Extract the [x, y] coordinate from the center of the cell holding the provided text.  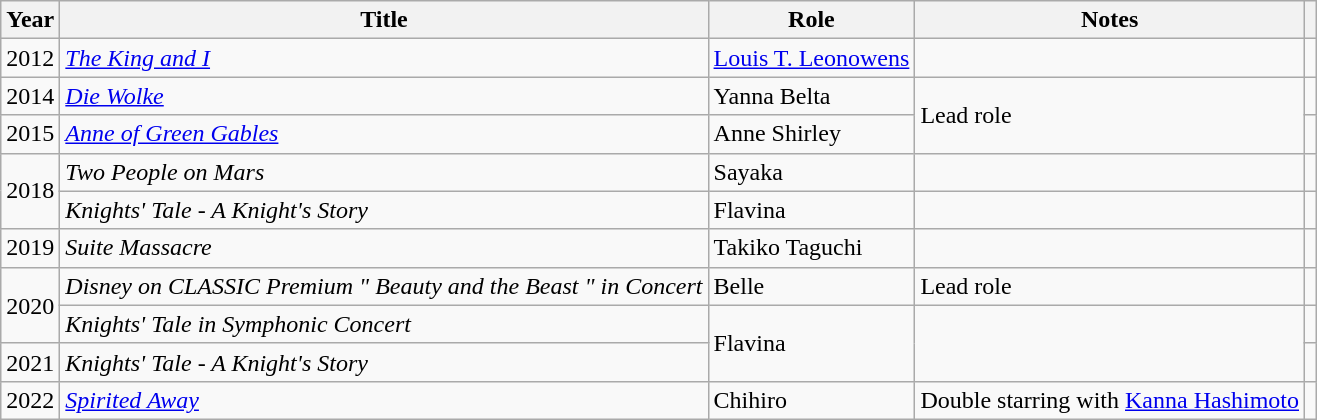
2018 [30, 191]
Louis T. Leonowens [812, 58]
Double starring with Kanna Hashimoto [1110, 400]
Spirited Away [384, 400]
Notes [1110, 20]
2014 [30, 96]
Takiko Taguchi [812, 248]
2015 [30, 134]
Year [30, 20]
2020 [30, 305]
The King and I [384, 58]
Sayaka [812, 172]
2022 [30, 400]
Belle [812, 286]
Knights' Tale in Symphonic Concert [384, 324]
2019 [30, 248]
Anne Shirley [812, 134]
Two People on Mars [384, 172]
Anne of Green Gables [384, 134]
Disney on CLASSIC Premium " Beauty and the Beast " in Concert [384, 286]
Role [812, 20]
Yanna Belta [812, 96]
Suite Massacre [384, 248]
2021 [30, 362]
Die Wolke [384, 96]
2012 [30, 58]
Chihiro [812, 400]
Title [384, 20]
